Scan for the cell matching the given text and deliver its (x, y) coordinate at center. 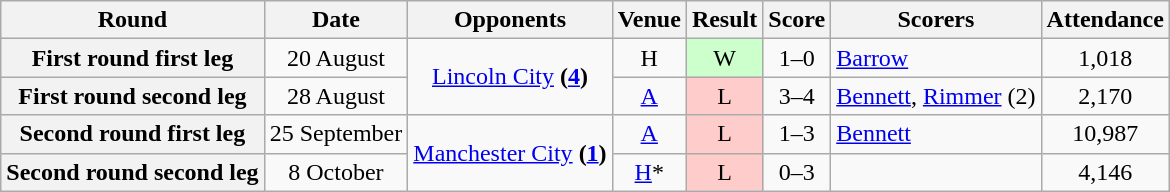
4,146 (1105, 172)
Attendance (1105, 20)
10,987 (1105, 134)
Round (132, 20)
Opponents (510, 20)
8 October (336, 172)
1–0 (797, 58)
25 September (336, 134)
Venue (649, 20)
Second round first leg (132, 134)
1,018 (1105, 58)
Result (724, 20)
2,170 (1105, 96)
Bennett (936, 134)
First round second leg (132, 96)
Bennett, Rimmer (2) (936, 96)
3–4 (797, 96)
28 August (336, 96)
H* (649, 172)
H (649, 58)
0–3 (797, 172)
Lincoln City (4) (510, 77)
Score (797, 20)
First round first leg (132, 58)
Scorers (936, 20)
Second round second leg (132, 172)
W (724, 58)
Barrow (936, 58)
20 August (336, 58)
Date (336, 20)
1–3 (797, 134)
Manchester City (1) (510, 153)
